Search for the cell housing the specified text and yield its (X, Y) center coordinate. 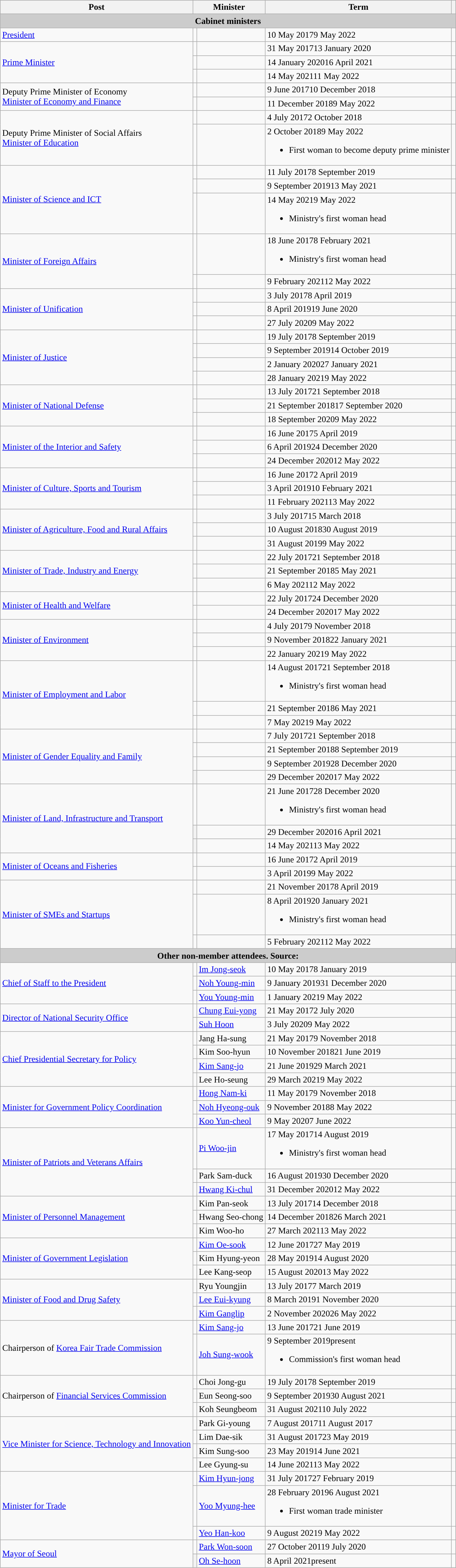
Lim Dae-sik (231, 1437)
Kim Hyun-jong (231, 1478)
11 May 20179 November 2018 (358, 1093)
Vice Minister for Science, Technology and Innovation (97, 1444)
Lee Eui-kyung (231, 1300)
Choi Jong-gu (231, 1382)
Im Jong-seok (231, 969)
Minister of Unification (97, 309)
Other non-member attendees. Source: (228, 955)
29 March 20219 May 2022 (358, 1080)
12 June 201727 May 2019 (358, 1244)
Minister of Environment (97, 640)
8 April 201919 June 2020 (358, 309)
Minister of Government Legislation (97, 1258)
18 June 20178 February 2021Ministry's first woman head (358, 254)
14 June 202113 May 2022 (358, 1464)
Cabinet ministers (228, 21)
28 May 201914 August 2020 (358, 1258)
9 November 20188 May 2022 (358, 1107)
4 July 20179 November 2018 (358, 626)
Hwang Ki-chul (231, 1189)
27 July 20209 May 2022 (358, 323)
13 July 201721 September 2018 (358, 392)
16 June 20175 April 2019 (358, 433)
13 June 201721 June 2019 (358, 1327)
Minister of the Interior and Safety (97, 447)
10 May 20179 May 2022 (358, 35)
Minister of Gender Equality and Family (97, 757)
Minister of Land, Infrastructure and Transport (97, 818)
Minister for Trade (97, 1505)
Hwang Seo-chong (231, 1217)
5 February 202112 May 2022 (358, 942)
6 April 201924 December 2020 (358, 447)
Deputy Prime Minister of EconomyMinister of Economy and Finance (97, 97)
Kim Oe-sook (231, 1244)
Suh Hoon (231, 1025)
24 December 202012 May 2022 (358, 461)
Noh Young-min (231, 983)
27 October 20119 July 2020 (358, 1547)
9 September 2019presentCommission's first woman head (358, 1355)
6 May 202112 May 2022 (358, 585)
Noh Hyeong-ouk (231, 1107)
Minister of Trade, Industry and Energy (97, 571)
18 September 20209 May 2022 (358, 419)
Kim Hyung-yeon (231, 1258)
Minister of Personnel Management (97, 1217)
27 March 202113 May 2022 (358, 1231)
Minister of Agriculture, Food and Rural Affairs (97, 530)
Minister of Justice (97, 357)
Kim Sung-soo (231, 1451)
10 August 201830 August 2019 (358, 530)
3 April 201910 February 2021 (358, 488)
28 February 20196 August 2021First woman trade minister (358, 1505)
Deputy Prime Minister of Social AffairsMinister of Education (97, 138)
Minister of National Defense (97, 405)
Lee Ho-seung (231, 1080)
21 June 201929 March 2021 (358, 1066)
Post (97, 7)
1 January 20219 May 2022 (358, 997)
11 July 20178 September 2019 (358, 172)
Minister of Oceans and Fisheries (97, 866)
Pi Woo-jin (231, 1148)
Chung Eui-yong (231, 1011)
4 July 20172 October 2018 (358, 117)
31 August 202110 July 2022 (358, 1409)
31 December 202012 May 2022 (358, 1189)
14 May 202111 May 2022 (358, 76)
3 July 20209 May 2022 (358, 1025)
Chief Presidential Secretary for Policy (97, 1059)
9 February 202112 May 2022 (358, 282)
Kim Soo-hyun (231, 1052)
Director of National Security Office (97, 1018)
Koh Seungbeom (231, 1409)
21 September 201817 September 2020 (358, 405)
2 November 202026 May 2022 (358, 1313)
22 January 20219 May 2022 (358, 653)
16 August 201930 December 2020 (358, 1176)
Prime Minister (97, 62)
31 May 201713 January 2020 (358, 49)
Chief of Staff to the President (97, 983)
7 May 20219 May 2022 (358, 722)
Oh Se-hoon (231, 1561)
15 August 202013 May 2022 (358, 1272)
29 December 202016 April 2021 (358, 832)
Minister of Health and Welfare (97, 605)
31 August 20199 May 2022 (358, 543)
Kim Woo-ho (231, 1231)
Kim Ganglip (231, 1313)
2 October 20189 May 2022First woman to become deputy prime minister (358, 145)
Kim Pan-seok (231, 1203)
Park Won-soon (231, 1547)
9 June 201710 December 2018 (358, 90)
3 July 201715 March 2018 (358, 516)
13 July 201714 December 2018 (358, 1203)
Minister of Science and ICT (97, 199)
Ryu Youngjin (231, 1286)
14 January 202016 April 2021 (358, 62)
21 May 20172 July 2020 (358, 1011)
9 November 201822 January 2021 (358, 640)
14 May 202113 May 2022 (358, 846)
17 May 201714 August 2019Ministry's first woman head (358, 1148)
8 April 201920 January 2021Ministry's first woman head (358, 915)
9 August 20219 May 2022 (358, 1533)
Minister (229, 7)
31 August 201723 May 2019 (358, 1437)
Eun Seong-soo (231, 1396)
8 March 20191 November 2020 (358, 1300)
21 September 20186 May 2021 (358, 708)
21 September 20188 September 2019 (358, 750)
Park Gi-young (231, 1423)
10 November 201821 June 2019 (358, 1052)
Term (358, 7)
Minister of Employment and Labor (97, 694)
Chairperson of Financial Services Commission (97, 1396)
Mayor of Seoul (97, 1554)
Lee Kang-seop (231, 1272)
8 April 2021present (358, 1561)
3 April 20199 May 2022 (358, 873)
14 December 201826 March 2021 (358, 1217)
24 December 202017 May 2022 (358, 612)
11 December 20189 May 2022 (358, 104)
9 September 201928 December 2020 (358, 764)
11 February 202113 May 2022 (358, 502)
21 June 201728 December 2020Ministry's first woman head (358, 804)
Minister of Patriots and Veterans Affairs (97, 1162)
31 July 201727 February 2019 (358, 1478)
Minister of Foreign Affairs (97, 261)
9 September 201913 May 2021 (358, 186)
You Young-min (231, 997)
Yoo Myung-hee (231, 1505)
Hong Nam-ki (231, 1093)
Chairperson of Korea Fair Trade Commission (97, 1348)
14 May 20219 May 2022Ministry's first woman head (358, 213)
Minister of SMEs and Startups (97, 915)
9 January 201931 December 2020 (358, 983)
10 May 20178 January 2019 (358, 969)
Minister of Culture, Sports and Tourism (97, 488)
Koo Yun-cheol (231, 1121)
Lee Gyung-su (231, 1464)
7 July 201721 September 2018 (358, 736)
Minister of Food and Drug Safety (97, 1300)
28 January 20219 May 2022 (358, 378)
Yeo Han-koo (231, 1533)
Minister for Government Policy Coordination (97, 1107)
14 August 201721 September 2018Ministry's first woman head (358, 681)
9 September 201914 October 2019 (358, 350)
13 July 20177 March 2019 (358, 1286)
21 September 20185 May 2021 (358, 571)
29 December 202017 May 2022 (358, 777)
21 May 20179 November 2018 (358, 1038)
2 January 202027 January 2021 (358, 364)
9 May 20207 June 2022 (358, 1121)
21 November 20178 April 2019 (358, 887)
Joh Sung-wook (231, 1355)
Jang Ha-sung (231, 1038)
President (97, 35)
22 July 201721 September 2018 (358, 557)
3 July 20178 April 2019 (358, 295)
7 August 201711 August 2017 (358, 1423)
22 July 201724 December 2020 (358, 598)
Park Sam-duck (231, 1176)
23 May 201914 June 2021 (358, 1451)
9 September 201930 August 2021 (358, 1396)
